Return (X, Y) of the center of cell containing provided text 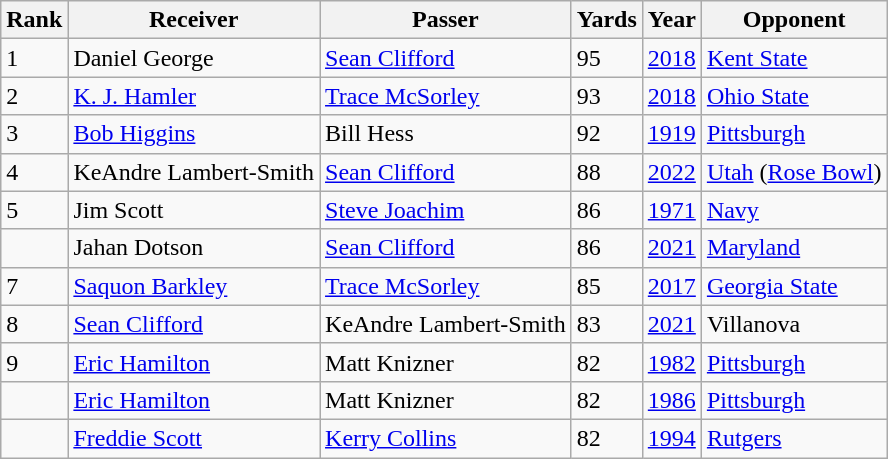
Utah (Rose Bowl) (794, 172)
Freddie Scott (194, 438)
1982 (672, 362)
5 (34, 210)
Yards (606, 20)
Ohio State (794, 96)
Georgia State (794, 286)
Steve Joachim (446, 210)
93 (606, 96)
Bob Higgins (194, 134)
Rutgers (794, 438)
7 (34, 286)
95 (606, 58)
1 (34, 58)
Navy (794, 210)
88 (606, 172)
92 (606, 134)
Villanova (794, 324)
1986 (672, 400)
1919 (672, 134)
1994 (672, 438)
Bill Hess (446, 134)
8 (34, 324)
Opponent (794, 20)
Kent State (794, 58)
Maryland (794, 248)
Jahan Dotson (194, 248)
Kerry Collins (446, 438)
1971 (672, 210)
Daniel George (194, 58)
4 (34, 172)
Passer (446, 20)
83 (606, 324)
Year (672, 20)
85 (606, 286)
Jim Scott (194, 210)
3 (34, 134)
Receiver (194, 20)
K. J. Hamler (194, 96)
Rank (34, 20)
2022 (672, 172)
9 (34, 362)
Saquon Barkley (194, 286)
2017 (672, 286)
2 (34, 96)
